Capture the cell that displays the provided text and extract its [x, y] central coordinate. 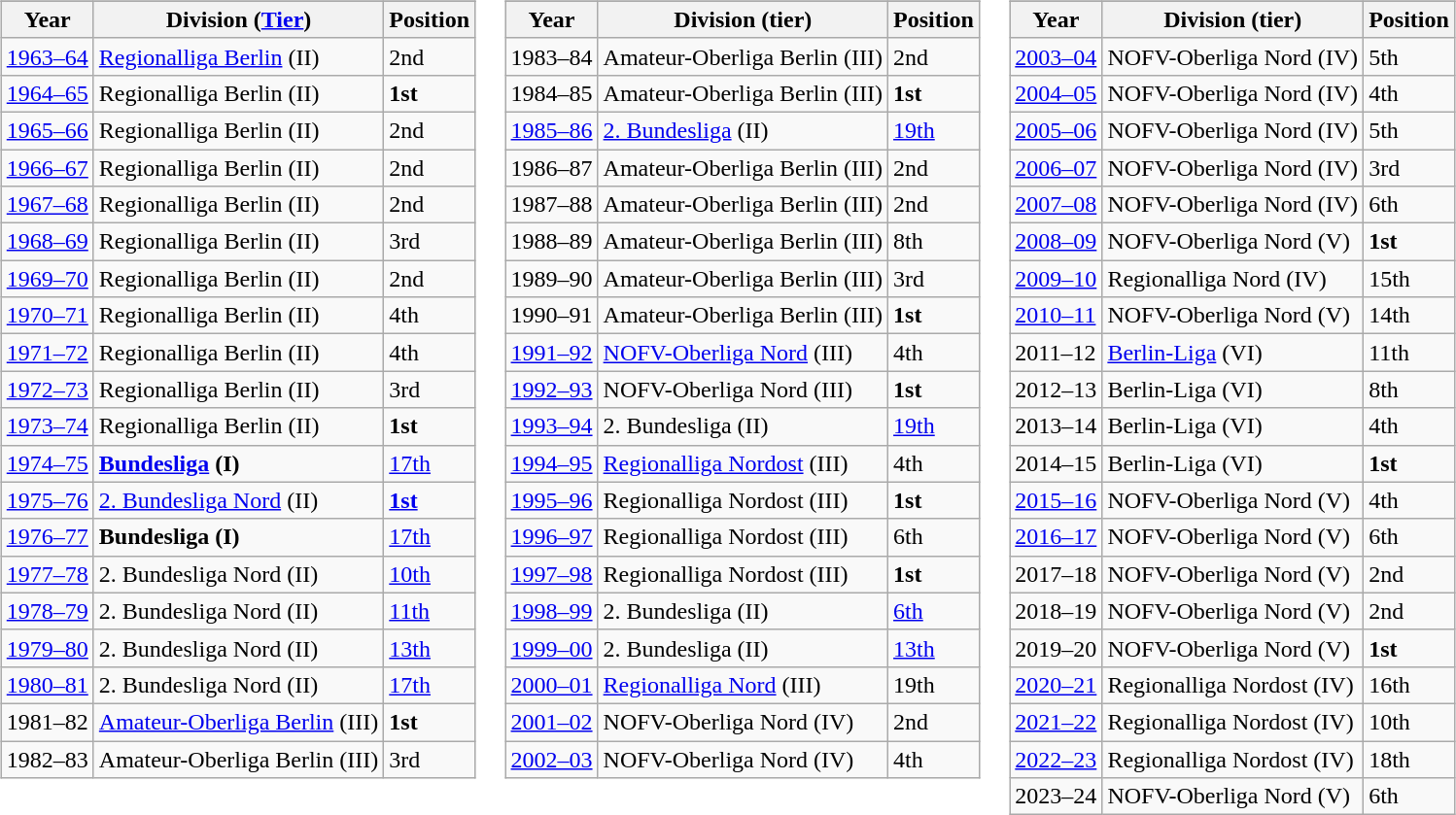
1985–86 [552, 130]
2013–14 [1056, 426]
1998–99 [552, 611]
1976–77 [47, 537]
2022–23 [1056, 759]
1994–95 [552, 463]
1989–90 [552, 279]
1992–93 [552, 390]
Regionalliga Nord (IV) [1232, 279]
1999–00 [552, 648]
1990–91 [552, 316]
2007–08 [1056, 205]
1979–80 [47, 648]
2014–15 [1056, 463]
1981–82 [47, 722]
Division (Tier) [238, 19]
1995–96 [552, 500]
1988–89 [552, 242]
2003–04 [1056, 56]
1968–69 [47, 242]
1984–85 [552, 93]
1967–68 [47, 205]
2023–24 [1056, 797]
1975–76 [47, 500]
2001–02 [552, 722]
2015–16 [1056, 500]
1974–75 [47, 463]
1982–83 [47, 759]
1978–79 [47, 611]
Regionalliga Nord (III) [743, 685]
14th [1409, 316]
1966–67 [47, 168]
1973–74 [47, 426]
1977–78 [47, 574]
1980–81 [47, 685]
1964–65 [47, 93]
15th [1409, 279]
2009–10 [1056, 279]
2002–03 [552, 759]
18th [1409, 759]
2005–06 [1056, 130]
1983–84 [552, 56]
2000–01 [552, 685]
1969–70 [47, 279]
2016–17 [1056, 537]
1996–97 [552, 537]
1987–88 [552, 205]
1972–73 [47, 390]
16th [1409, 685]
2020–21 [1056, 685]
1986–87 [552, 168]
2011–12 [1056, 353]
2010–11 [1056, 316]
1997–98 [552, 574]
2021–22 [1056, 722]
2008–09 [1056, 242]
2006–07 [1056, 168]
2012–13 [1056, 390]
2018–19 [1056, 611]
1970–71 [47, 316]
2017–18 [1056, 574]
2004–05 [1056, 93]
1993–94 [552, 426]
1963–64 [47, 56]
1991–92 [552, 353]
1965–66 [47, 130]
2019–20 [1056, 648]
1971–72 [47, 353]
